Search for the cell housing the specified text and yield its (x, y) center coordinate. 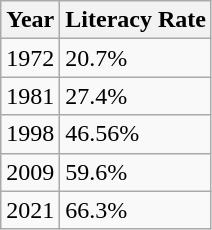
2021 (30, 210)
46.56% (136, 134)
20.7% (136, 58)
Literacy Rate (136, 20)
Year (30, 20)
1981 (30, 96)
27.4% (136, 96)
59.6% (136, 172)
1998 (30, 134)
66.3% (136, 210)
2009 (30, 172)
1972 (30, 58)
